Scan for the cell matching the given text and deliver its (X, Y) coordinate at center. 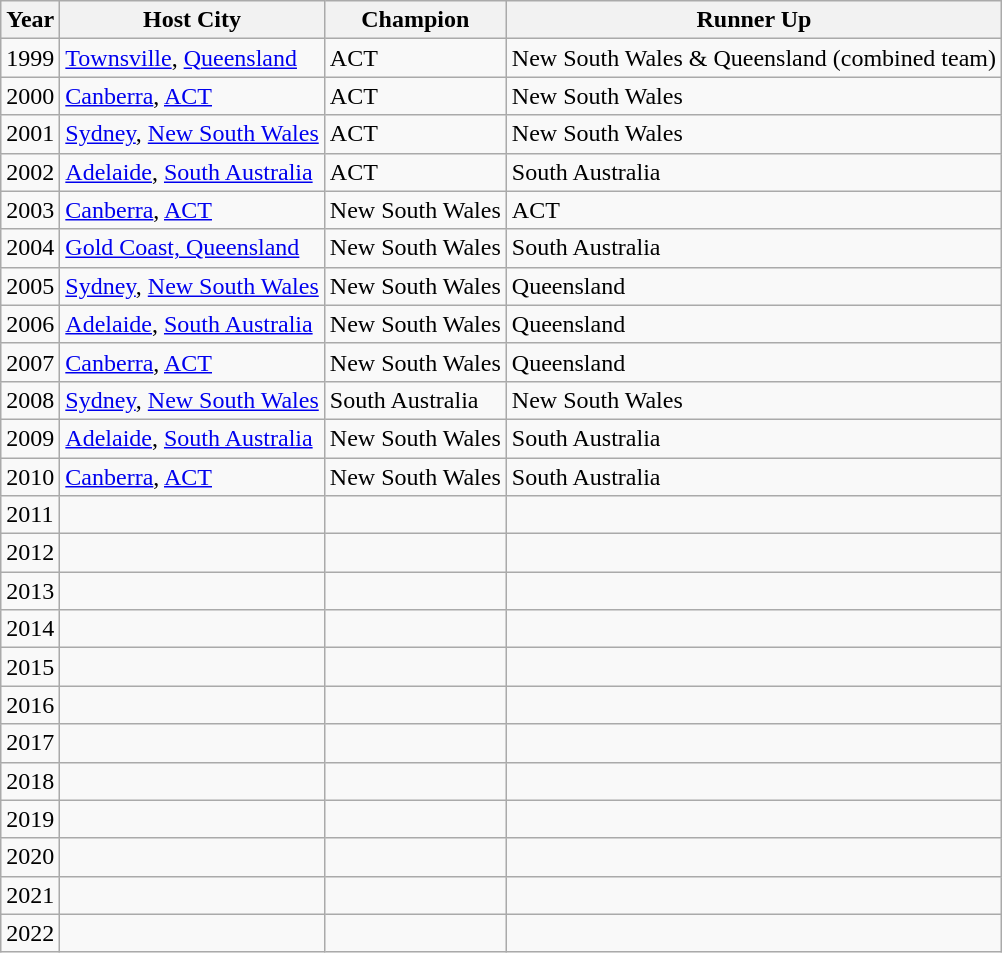
2005 (30, 286)
2003 (30, 210)
2021 (30, 895)
New South Wales & Queensland (combined team) (754, 58)
2001 (30, 134)
Host City (192, 20)
2015 (30, 667)
2009 (30, 438)
Townsville, Queensland (192, 58)
2018 (30, 781)
2010 (30, 477)
2014 (30, 629)
2000 (30, 96)
2002 (30, 172)
2012 (30, 553)
2011 (30, 515)
Year (30, 20)
Runner Up (754, 20)
2022 (30, 933)
2007 (30, 362)
2020 (30, 857)
2016 (30, 705)
1999 (30, 58)
2019 (30, 819)
2006 (30, 324)
Gold Coast, Queensland (192, 248)
2017 (30, 743)
2004 (30, 248)
2013 (30, 591)
Champion (415, 20)
2008 (30, 400)
